Locate the cell with the specified text and output its [X, Y] center coordinate. 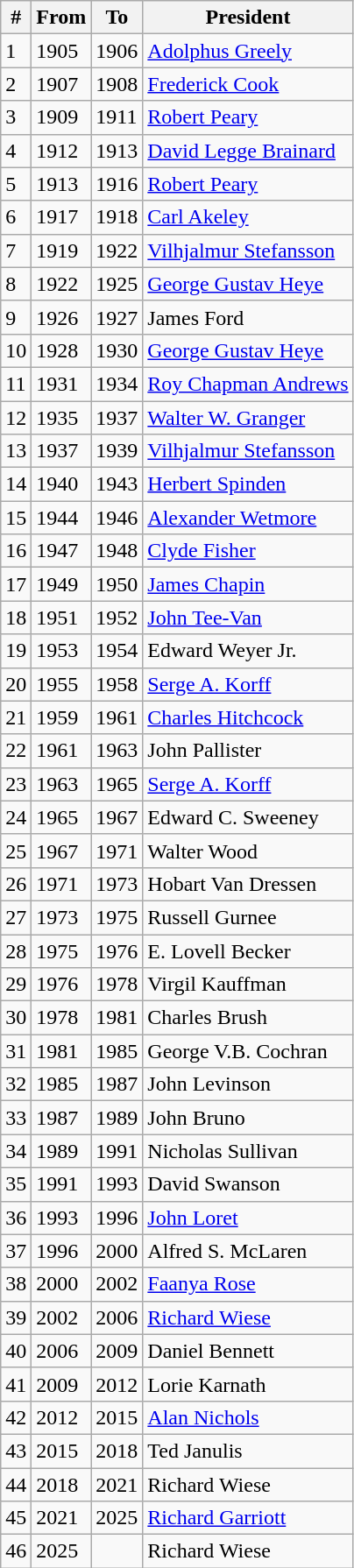
Walter Wood [248, 851]
1954 [117, 651]
27 [16, 917]
1940 [61, 484]
Charles Brush [248, 1018]
1926 [61, 317]
Faanya Rose [248, 1284]
1918 [117, 217]
31 [16, 1051]
1908 [117, 84]
Lorie Karnath [248, 1384]
1948 [117, 551]
18 [16, 618]
37 [16, 1251]
1906 [117, 51]
1911 [117, 117]
1928 [61, 350]
16 [16, 551]
1950 [117, 584]
James Chapin [248, 584]
19 [16, 651]
1909 [61, 117]
1944 [61, 518]
1952 [117, 618]
5 [16, 184]
John Bruno [248, 1118]
1949 [61, 584]
1930 [117, 350]
To [117, 18]
10 [16, 350]
17 [16, 584]
1947 [61, 551]
1919 [61, 251]
11 [16, 384]
John Tee-Van [248, 618]
13 [16, 451]
1935 [61, 418]
1958 [117, 684]
From [61, 18]
Charles Hitchcock [248, 717]
15 [16, 518]
24 [16, 817]
25 [16, 851]
James Ford [248, 317]
Edward C. Sweeney [248, 817]
46 [16, 1551]
1905 [61, 51]
1925 [117, 284]
1953 [61, 651]
E. Lovell Becker [248, 950]
Adolphus Greely [248, 51]
1931 [61, 384]
1951 [61, 618]
# [16, 18]
1946 [117, 518]
David Swanson [248, 1184]
8 [16, 284]
29 [16, 985]
Walter W. Granger [248, 418]
36 [16, 1218]
Ted Janulis [248, 1451]
23 [16, 784]
43 [16, 1451]
1912 [61, 151]
33 [16, 1118]
Virgil Kauffman [248, 985]
42 [16, 1417]
22 [16, 751]
Frederick Cook [248, 84]
3 [16, 117]
1934 [117, 384]
1 [16, 51]
30 [16, 1018]
Alexander Wetmore [248, 518]
39 [16, 1317]
1959 [61, 717]
41 [16, 1384]
Richard Garriott [248, 1518]
Alfred S. McLaren [248, 1251]
21 [16, 717]
12 [16, 418]
14 [16, 484]
John Levinson [248, 1084]
1917 [61, 217]
George V.B. Cochran [248, 1051]
9 [16, 317]
44 [16, 1485]
Hobart Van Dressen [248, 884]
2 [16, 84]
4 [16, 151]
40 [16, 1351]
John Pallister [248, 751]
26 [16, 884]
Russell Gurnee [248, 917]
Daniel Bennett [248, 1351]
1916 [117, 184]
1939 [117, 451]
Clyde Fisher [248, 551]
34 [16, 1151]
Nicholas Sullivan [248, 1151]
1955 [61, 684]
7 [16, 251]
Herbert Spinden [248, 484]
1907 [61, 84]
John Loret [248, 1218]
6 [16, 217]
35 [16, 1184]
32 [16, 1084]
38 [16, 1284]
Roy Chapman Andrews [248, 384]
45 [16, 1518]
20 [16, 684]
Alan Nichols [248, 1417]
1927 [117, 317]
David Legge Brainard [248, 151]
28 [16, 950]
1943 [117, 484]
Edward Weyer Jr. [248, 651]
President [248, 18]
Carl Akeley [248, 217]
